Return the (X, Y) coordinate for the center point of the cell that contains the specified text.  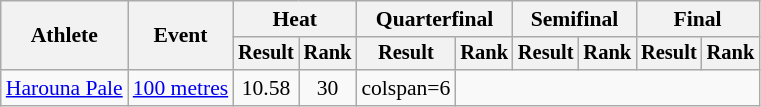
Semifinal (574, 19)
30 (328, 88)
10.58 (266, 88)
Heat (294, 19)
100 metres (180, 88)
Athlete (64, 36)
Quarterfinal (434, 19)
Event (180, 36)
colspan=6 (406, 88)
Final (698, 19)
Harouna Pale (64, 88)
